For the text-containing cell, return its midpoint in [x, y] coordinate format. 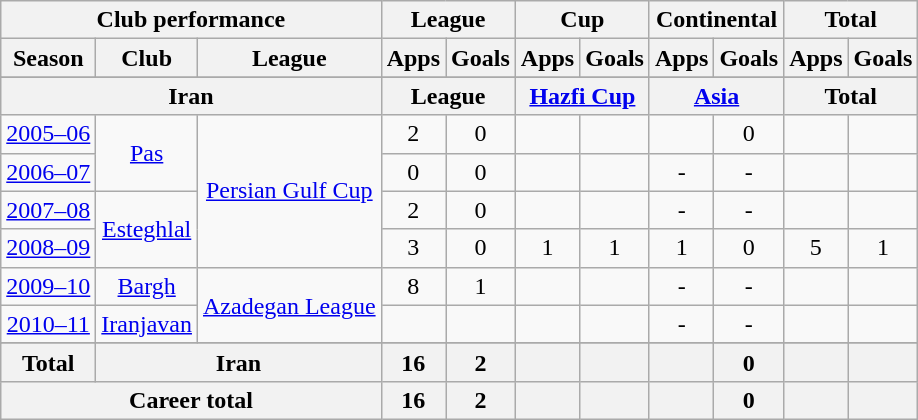
Persian Gulf Cup [289, 191]
Club [147, 58]
Hazfi Cup [582, 96]
2009–10 [48, 286]
2007–08 [48, 210]
8 [413, 286]
3 [413, 248]
Bargh [147, 286]
Career total [191, 400]
2006–07 [48, 172]
Asia [716, 96]
Continental [716, 20]
Iranjavan [147, 324]
Club performance [191, 20]
Season [48, 58]
Azadegan League [289, 305]
Pas [147, 153]
2010–11 [48, 324]
2008–09 [48, 248]
Cup [582, 20]
2005–06 [48, 134]
5 [816, 248]
Esteghlal [147, 229]
